Scan for the cell matching the given text and deliver its (x, y) coordinate at center. 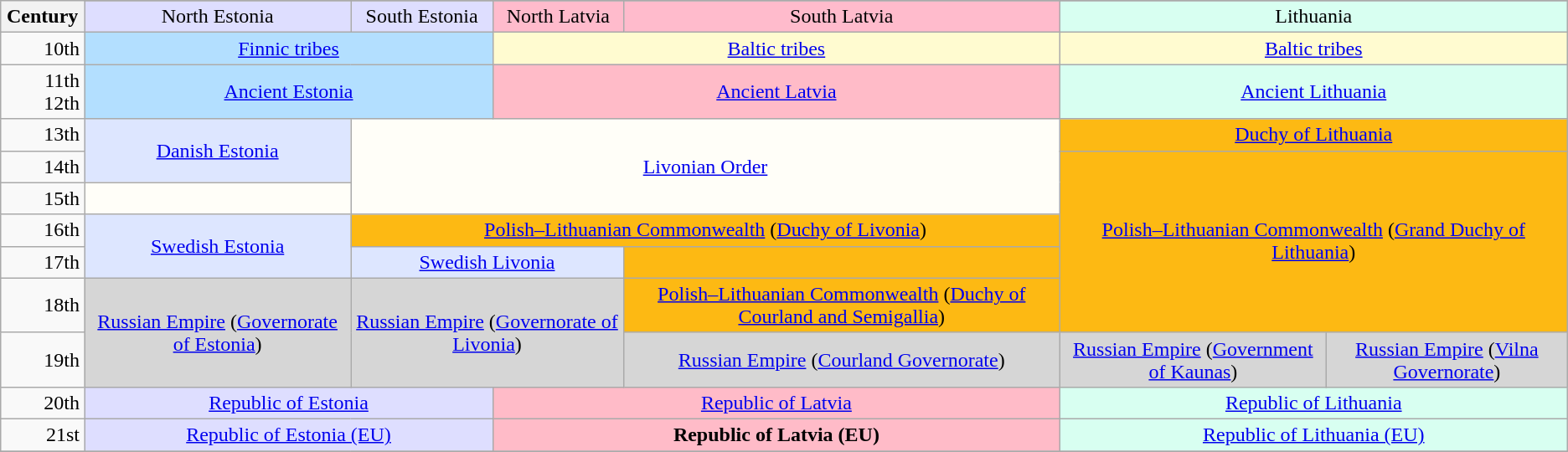
North Latvia (559, 17)
21st (43, 434)
11th 12th (43, 92)
20th (43, 403)
Republic of Latvia (777, 403)
15th (43, 198)
Russian Empire (Courland Governorate) (841, 360)
Swedish Livonia (487, 262)
18th (43, 305)
13th (43, 135)
16th (43, 230)
Ancient Estonia (289, 92)
Livonian Order (705, 167)
Republic of Lithuania (1313, 403)
Russian Empire (Governorate of Livonia) (487, 332)
Russian Empire (Governorate of Estonia) (218, 332)
Swedish Estonia (218, 246)
Republic of Latvia (EU) (777, 434)
Finnic tribes (289, 49)
Duchy of Lithuania (1313, 135)
South Estonia (422, 17)
10th (43, 49)
Polish–Lithuanian Commonwealth (Grand Duchy of Lithuania) (1313, 241)
South Latvia (841, 17)
Polish–Lithuanian Commonwealth (Duchy of Courland and Semigallia) (841, 305)
14th (43, 167)
Ancient Latvia (777, 92)
Russian Empire (Vilna Governorate) (1447, 360)
Ancient Lithuania (1313, 92)
Lithuania (1313, 17)
Republic of Estonia (289, 403)
North Estonia (218, 17)
17th (43, 262)
Century (43, 17)
Polish–Lithuanian Commonwealth (Duchy of Livonia) (705, 230)
Republic of Estonia (EU) (289, 434)
19th (43, 360)
Russian Empire (Government of Kaunas) (1193, 360)
Republic of Lithuania (EU) (1313, 434)
Danish Estonia (218, 151)
